Locate the cell with the specified text and output its (x, y) center coordinate. 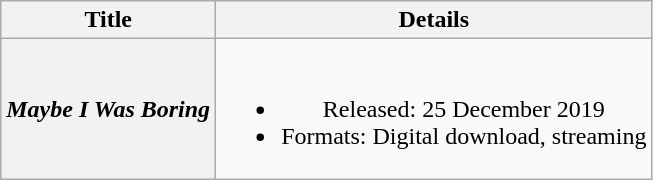
Maybe I Was Boring (108, 109)
Details (434, 20)
Title (108, 20)
Released: 25 December 2019Formats: Digital download, streaming (434, 109)
